Locate the cell with the specified text and output its (X, Y) center coordinate. 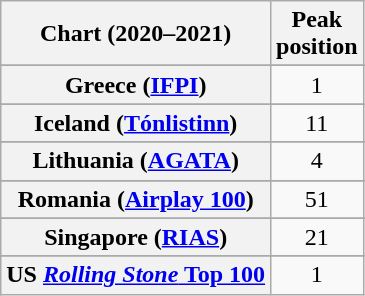
11 (317, 123)
Romania (Airplay 100) (136, 199)
Chart (2020–2021) (136, 34)
Iceland (Tónlistinn) (136, 123)
US Rolling Stone Top 100 (136, 275)
Greece (IFPI) (136, 85)
4 (317, 161)
51 (317, 199)
Singapore (RIAS) (136, 237)
21 (317, 237)
Peakposition (317, 34)
Lithuania (AGATA) (136, 161)
